Find where the given text appears and provide that cell's center as [X, Y] coordinate. 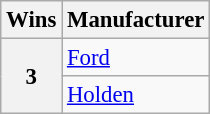
Wins [32, 20]
3 [32, 76]
Manufacturer [136, 20]
Holden [136, 95]
Ford [136, 58]
